Extract the (X, Y) coordinate from the center of the cell holding the provided text.  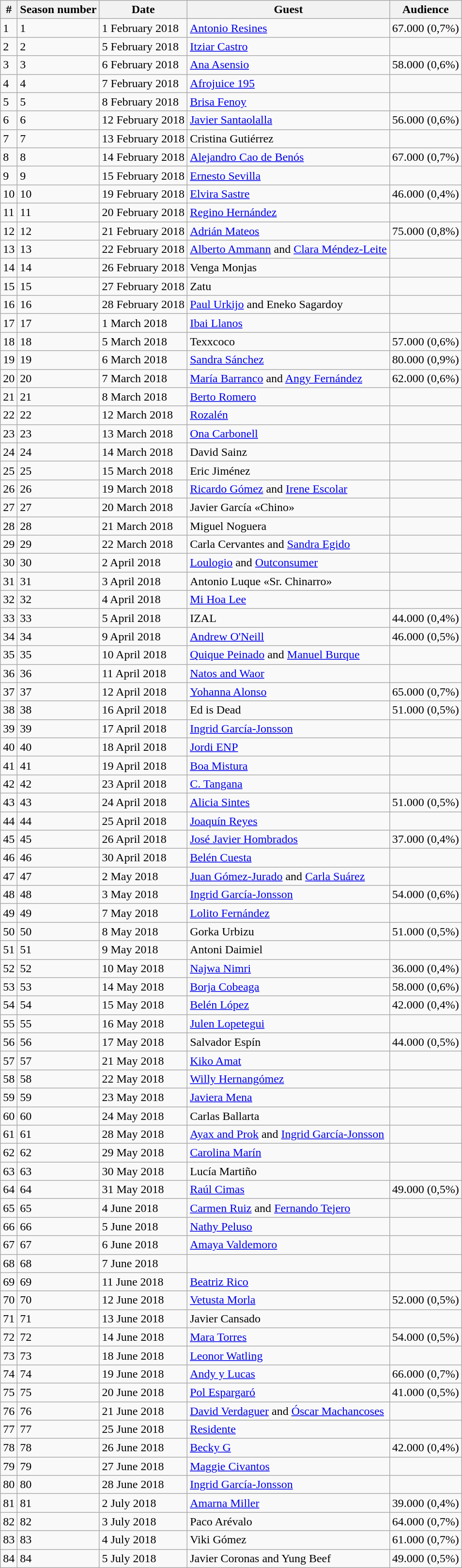
Javier Santaolalla (289, 120)
20 March 2018 (143, 507)
21 June 2018 (143, 1411)
44.000 (0,5%) (425, 1042)
7 May 2018 (143, 913)
Cristina Gutiérrez (289, 139)
39.000 (0,4%) (425, 1503)
22 March 2018 (143, 544)
61.000 (0,7%) (425, 1540)
14 June 2018 (143, 1337)
Antoni Daimiel (289, 950)
6 March 2018 (143, 360)
Viki Gómez (289, 1540)
5 June 2018 (143, 1226)
57.000 (0,6%) (425, 342)
12 March 2018 (143, 415)
12 February 2018 (143, 120)
20 June 2018 (143, 1392)
Pol Espargaró (289, 1392)
Antonio Luque «Sr. Chinarro» (289, 581)
12 April 2018 (143, 692)
21 May 2018 (143, 1060)
7 March 2018 (143, 378)
6 February 2018 (143, 65)
2 April 2018 (143, 563)
2 May 2018 (143, 876)
Andrew O'Neill (289, 637)
Sandra Sánchez (289, 360)
37.000 (0,4%) (425, 839)
22 May 2018 (143, 1079)
21 February 2018 (143, 231)
14 March 2018 (143, 452)
19 March 2018 (143, 489)
25 April 2018 (143, 821)
IZAL (289, 618)
David Sainz (289, 452)
20 February 2018 (143, 212)
Ibai Llanos (289, 323)
54.000 (0,6%) (425, 895)
Juan Gómez-Jurado and Carla Suárez (289, 876)
4 April 2018 (143, 600)
13 March 2018 (143, 434)
26 February 2018 (143, 268)
30 May 2018 (143, 1171)
Antonio Resines (289, 28)
26 April 2018 (143, 839)
Lolito Fernández (289, 913)
18 June 2018 (143, 1355)
18 April 2018 (143, 747)
3 April 2018 (143, 581)
Guest (289, 10)
Ayax and Prok and Ingrid García-Jonsson (289, 1134)
Ernesto Sevilla (289, 175)
Residente (289, 1429)
19 June 2018 (143, 1374)
Regino Hernández (289, 212)
17 May 2018 (143, 1042)
Carolina Marín (289, 1153)
16 May 2018 (143, 1024)
29 May 2018 (143, 1153)
23 May 2018 (143, 1097)
9 April 2018 (143, 637)
19 April 2018 (143, 765)
15 May 2018 (143, 1005)
Joaquín Reyes (289, 821)
52.000 (0,5%) (425, 1300)
24 May 2018 (143, 1116)
Brisa Fenoy (289, 102)
11 April 2018 (143, 673)
41.000 (0,5%) (425, 1392)
Javier Coronas and Yung Beef (289, 1558)
Belén Cuesta (289, 858)
Julen Lopetegui (289, 1024)
Ana Asensio (289, 65)
Miguel Noguera (289, 526)
Najwa Nimri (289, 968)
54.000 (0,5%) (425, 1337)
Leonor Watling (289, 1355)
Rozalén (289, 415)
65.000 (0,7%) (425, 692)
23 April 2018 (143, 784)
5 March 2018 (143, 342)
8 May 2018 (143, 931)
Ona Carbonell (289, 434)
21 March 2018 (143, 526)
Borja Cobeaga (289, 987)
Itziar Castro (289, 47)
José Javier Hombrados (289, 839)
Ed is Dead (289, 710)
3 May 2018 (143, 895)
7 June 2018 (143, 1263)
30 April 2018 (143, 858)
27 June 2018 (143, 1466)
Carla Cervantes and Sandra Egido (289, 544)
64.000 (0,7%) (425, 1521)
Amarna Miller (289, 1503)
13 June 2018 (143, 1319)
17 April 2018 (143, 729)
Kiko Amat (289, 1060)
28 May 2018 (143, 1134)
Mi Hoa Lee (289, 600)
9 May 2018 (143, 950)
24 April 2018 (143, 802)
11 June 2018 (143, 1282)
Loulogio and Outconsumer (289, 563)
46.000 (0,5%) (425, 637)
Venga Monjas (289, 268)
5 July 2018 (143, 1558)
Javier García «Chino» (289, 507)
25 June 2018 (143, 1429)
Carmen Ruiz and Fernando Tejero (289, 1208)
7 February 2018 (143, 83)
14 May 2018 (143, 987)
2 July 2018 (143, 1503)
46.000 (0,4%) (425, 194)
Vetusta Morla (289, 1300)
6 June 2018 (143, 1245)
80.000 (0,9%) (425, 360)
Yohanna Alonso (289, 692)
Quique Peinado and Manuel Burque (289, 655)
26 June 2018 (143, 1448)
8 February 2018 (143, 102)
Zatu (289, 286)
3 July 2018 (143, 1521)
Nathy Peluso (289, 1226)
44.000 (0,4%) (425, 618)
4 July 2018 (143, 1540)
1 March 2018 (143, 323)
75.000 (0,8%) (425, 231)
Gorka Urbizu (289, 931)
16 April 2018 (143, 710)
María Barranco and Angy Fernández (289, 378)
31 May 2018 (143, 1190)
36.000 (0,4%) (425, 968)
Javiera Mena (289, 1097)
Boa Mistura (289, 765)
Alberto Ammann and Clara Méndez-Leite (289, 249)
David Verdaguer and Óscar Machancoses (289, 1411)
5 April 2018 (143, 618)
10 May 2018 (143, 968)
62.000 (0,6%) (425, 378)
Alicia Sintes (289, 802)
13 February 2018 (143, 139)
5 February 2018 (143, 47)
22 February 2018 (143, 249)
28 June 2018 (143, 1485)
Alejandro Cao de Benós (289, 157)
27 February 2018 (143, 286)
15 March 2018 (143, 470)
Audience (425, 10)
12 June 2018 (143, 1300)
14 February 2018 (143, 157)
56.000 (0,6%) (425, 120)
Becky G (289, 1448)
Afrojuice 195 (289, 83)
Natos and Waor (289, 673)
Mara Torres (289, 1337)
10 April 2018 (143, 655)
Raúl Cimas (289, 1190)
Andy y Lucas (289, 1374)
# (9, 10)
Salvador Espín (289, 1042)
Eric Jiménez (289, 470)
19 February 2018 (143, 194)
Elvira Sastre (289, 194)
Date (143, 10)
Lucía Martiño (289, 1171)
Texxcoco (289, 342)
Season number (58, 10)
Maggie Civantos (289, 1466)
Adrián Mateos (289, 231)
Berto Romero (289, 397)
Amaya Valdemoro (289, 1245)
Jordi ENP (289, 747)
1 February 2018 (143, 28)
8 March 2018 (143, 397)
66.000 (0,7%) (425, 1374)
Paul Urkijo and Eneko Sagardoy (289, 305)
28 February 2018 (143, 305)
Carlas Ballarta (289, 1116)
Willy Hernangómez (289, 1079)
Javier Cansado (289, 1319)
Ricardo Gómez and Irene Escolar (289, 489)
15 February 2018 (143, 175)
Belén López (289, 1005)
C. Tangana (289, 784)
Paco Arévalo (289, 1521)
Beatriz Rico (289, 1282)
4 June 2018 (143, 1208)
